From the cell containing the given text, extract its center point as (x, y) coordinate. 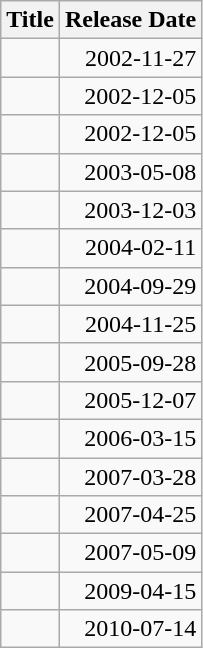
Title (30, 20)
2005-12-07 (130, 400)
2007-05-09 (130, 553)
2010-07-14 (130, 629)
2004-02-11 (130, 248)
2002-11-27 (130, 58)
2009-04-15 (130, 591)
2006-03-15 (130, 438)
2007-03-28 (130, 477)
2003-05-08 (130, 172)
2004-11-25 (130, 324)
2007-04-25 (130, 515)
Release Date (130, 20)
2005-09-28 (130, 362)
2003-12-03 (130, 210)
2004-09-29 (130, 286)
